Return (X, Y) of the center of cell containing provided text 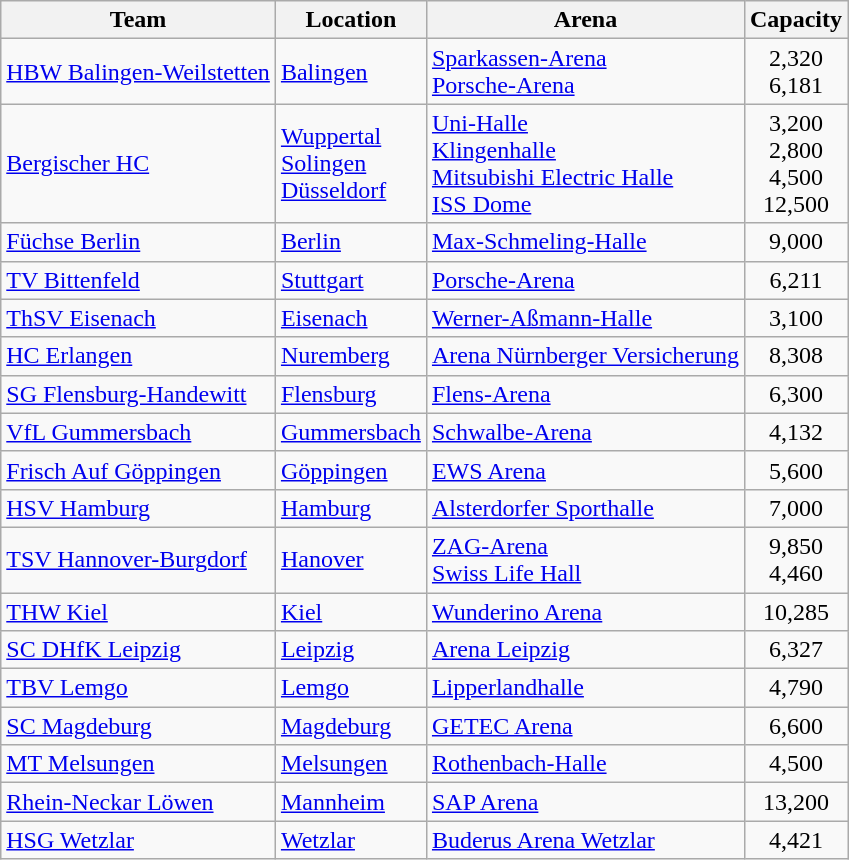
Flensburg (350, 394)
4,790 (796, 688)
Stuttgart (350, 280)
Bergischer HC (138, 164)
HSG Wetzlar (138, 840)
4,500 (796, 764)
Alsterdorfer Sporthalle (585, 508)
13,200 (796, 802)
WuppertalSolingenDüsseldorf (350, 164)
Wunderino Arena (585, 611)
10,285 (796, 611)
Sparkassen-ArenaPorsche-Arena (585, 72)
Nuremberg (350, 356)
3,100 (796, 318)
Eisenach (350, 318)
VfL Gummersbach (138, 432)
Balingen (350, 72)
SAP Arena (585, 802)
GETEC Arena (585, 726)
Arena Nürnberger Versicherung (585, 356)
Porsche-Arena (585, 280)
Leipzig (350, 650)
TBV Lemgo (138, 688)
4,421 (796, 840)
Buderus Arena Wetzlar (585, 840)
SC Magdeburg (138, 726)
ZAG-ArenaSwiss Life Hall (585, 560)
Gummersbach (350, 432)
Arena Leipzig (585, 650)
4,132 (796, 432)
Mannheim (350, 802)
Rothenbach-Halle (585, 764)
Location (350, 20)
THW Kiel (138, 611)
7,000 (796, 508)
Berlin (350, 242)
Hanover (350, 560)
3,2002,8004,50012,500 (796, 164)
6,327 (796, 650)
Schwalbe-Arena (585, 432)
Team (138, 20)
Wetzlar (350, 840)
Flens-Arena (585, 394)
Melsungen (350, 764)
Lipperlandhalle (585, 688)
2,3206,181 (796, 72)
Magdeburg (350, 726)
TSV Hannover-Burgdorf (138, 560)
HBW Balingen-Weilstetten (138, 72)
Werner-Aßmann-Halle (585, 318)
6,211 (796, 280)
Frisch Auf Göppingen (138, 470)
6,300 (796, 394)
EWS Arena (585, 470)
SC DHfK Leipzig (138, 650)
Füchse Berlin (138, 242)
Uni-HalleKlingenhalleMitsubishi Electric HalleISS Dome (585, 164)
9,8504,460 (796, 560)
ThSV Eisenach (138, 318)
SG Flensburg-Handewitt (138, 394)
Max-Schmeling-Halle (585, 242)
HC Erlangen (138, 356)
Capacity (796, 20)
Göppingen (350, 470)
TV Bittenfeld (138, 280)
MT Melsungen (138, 764)
HSV Hamburg (138, 508)
Arena (585, 20)
Hamburg (350, 508)
5,600 (796, 470)
Kiel (350, 611)
Lemgo (350, 688)
Rhein-Neckar Löwen (138, 802)
8,308 (796, 356)
6,600 (796, 726)
9,000 (796, 242)
